Return (X, Y) of the center of cell containing provided text 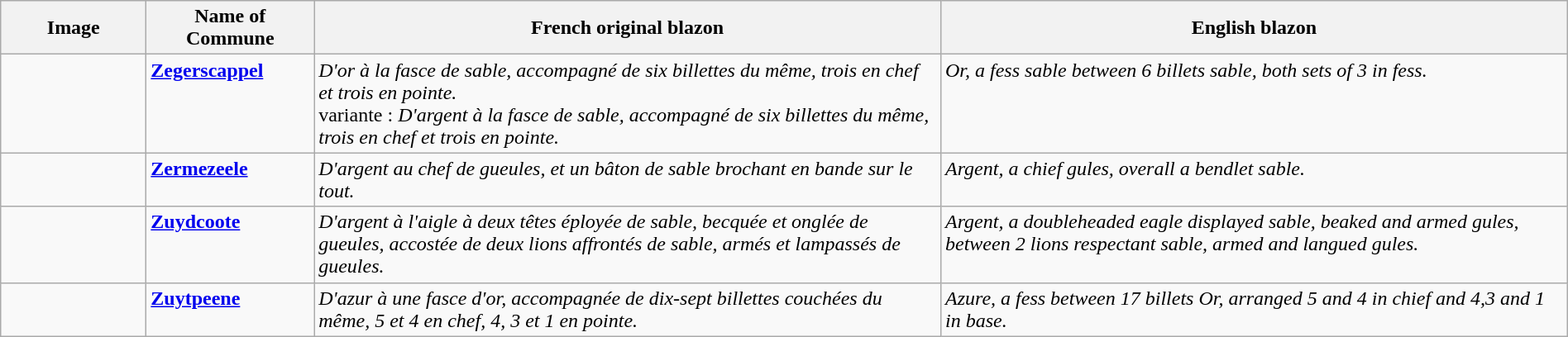
Or, a fess sable between 6 billets sable, both sets of 3 in fess. (1254, 104)
Zermezeele (230, 180)
Zuydcoote (230, 244)
Zegerscappel (230, 104)
D'azur à une fasce d'or, accompagnée de dix-sept billettes couchées du même, 5 et 4 en chef, 4, 3 et 1 en pointe. (628, 309)
Zuytpeene (230, 309)
Argent, a chief gules, overall a bendlet sable. (1254, 180)
D'argent au chef de gueules, et un bâton de sable brochant en bande sur le tout. (628, 180)
English blazon (1254, 28)
Image (74, 28)
Argent, a doubleheaded eagle displayed sable, beaked and armed gules, between 2 lions respectant sable, armed and langued gules. (1254, 244)
French original blazon (628, 28)
Name of Commune (230, 28)
Azure, a fess between 17 billets Or, arranged 5 and 4 in chief and 4,3 and 1 in base. (1254, 309)
